Output the (X, Y) coordinate of the center of the cell containing the given text.  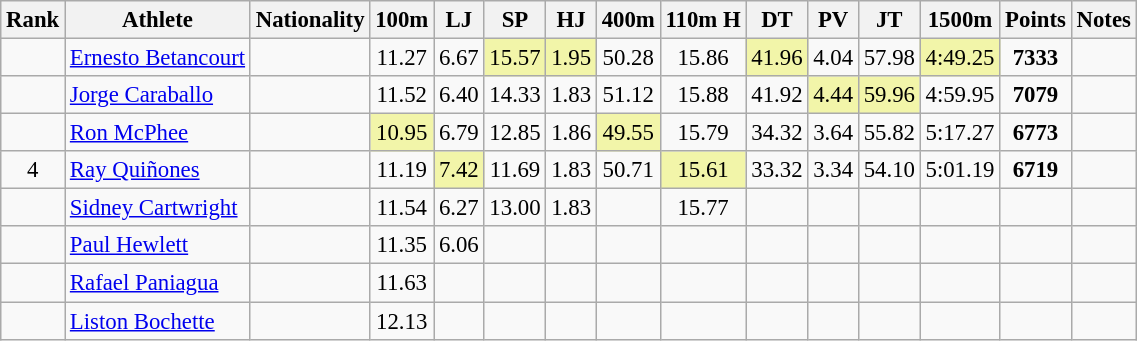
15.86 (703, 58)
400m (628, 20)
Sidney Cartwright (158, 208)
11.52 (402, 95)
SP (515, 20)
Ernesto Betancourt (158, 58)
4:49.25 (960, 58)
JT (889, 20)
4:59.95 (960, 95)
4.04 (833, 58)
5:17.27 (960, 133)
DT (777, 20)
11.19 (402, 170)
11.69 (515, 170)
15.88 (703, 95)
100m (402, 20)
Ron McPhee (158, 133)
50.71 (628, 170)
Rank (33, 20)
34.32 (777, 133)
41.96 (777, 58)
12.85 (515, 133)
41.92 (777, 95)
50.28 (628, 58)
6.40 (459, 95)
7333 (1036, 58)
3.64 (833, 133)
Athlete (158, 20)
6773 (1036, 133)
11.27 (402, 58)
15.57 (515, 58)
59.96 (889, 95)
54.10 (889, 170)
Ray Quiñones (158, 170)
15.77 (703, 208)
3.34 (833, 170)
15.79 (703, 133)
33.32 (777, 170)
Jorge Caraballo (158, 95)
15.61 (703, 170)
Paul Hewlett (158, 245)
13.00 (515, 208)
1500m (960, 20)
14.33 (515, 95)
PV (833, 20)
1.95 (571, 58)
6.06 (459, 245)
10.95 (402, 133)
7.42 (459, 170)
11.54 (402, 208)
7079 (1036, 95)
49.55 (628, 133)
6.67 (459, 58)
4 (33, 170)
57.98 (889, 58)
Points (1036, 20)
55.82 (889, 133)
6.27 (459, 208)
Liston Bochette (158, 321)
110m H (703, 20)
11.63 (402, 283)
1.86 (571, 133)
Nationality (310, 20)
HJ (571, 20)
5:01.19 (960, 170)
LJ (459, 20)
51.12 (628, 95)
4.44 (833, 95)
6.79 (459, 133)
Rafael Paniagua (158, 283)
12.13 (402, 321)
Notes (1104, 20)
6719 (1036, 170)
11.35 (402, 245)
